Return the [X, Y] coordinate for the center point of the cell that contains the specified text.  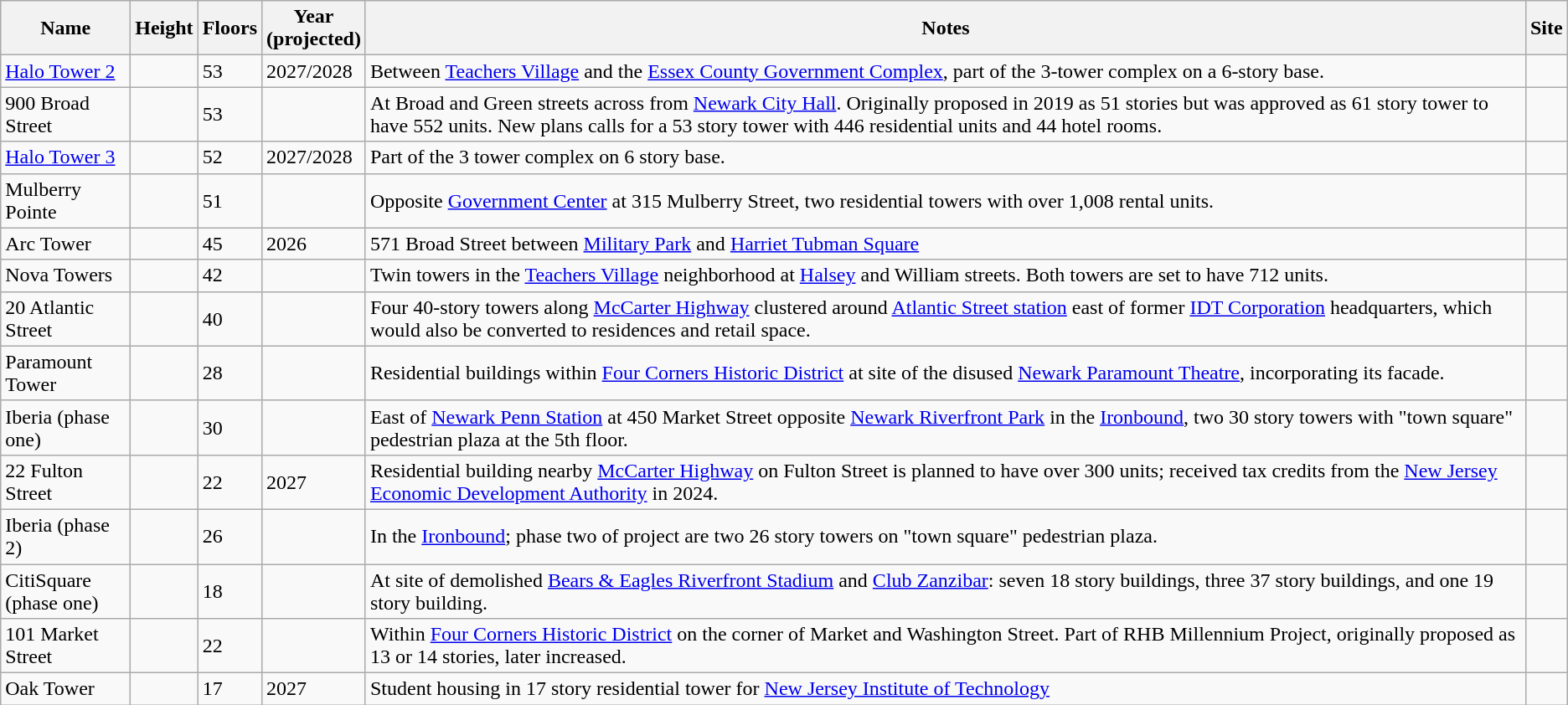
Halo Tower 3 [65, 157]
Floors [230, 28]
Mulberry Pointe [65, 201]
Opposite Government Center at 315 Mulberry Street, two residential towers with over 1,008 rental units. [945, 201]
900 Broad Street [65, 114]
42 [230, 275]
2026 [314, 244]
Year(projected) [314, 28]
Arc Tower [65, 244]
Paramount Tower [65, 373]
Notes [945, 28]
Name [65, 28]
Student housing in 17 story residential tower for New Jersey Institute of Technology [945, 689]
20 Atlantic Street [65, 318]
Iberia (phase one) [65, 427]
40 [230, 318]
52 [230, 157]
28 [230, 373]
22 Fulton Street [65, 482]
26 [230, 536]
Height [164, 28]
101 Market Street [65, 646]
In the Ironbound; phase two of project are two 26 story towers on "town square" pedestrian plaza. [945, 536]
Oak Tower [65, 689]
45 [230, 244]
Twin towers in the Teachers Village neighborhood at Halsey and William streets. Both towers are set to have 712 units. [945, 275]
CitiSquare(phase one) [65, 591]
571 Broad Street between Military Park and Harriet Tubman Square [945, 244]
Residential buildings within Four Corners Historic District at site of the disused Newark Paramount Theatre, incorporating its facade. [945, 373]
Halo Tower 2 [65, 71]
17 [230, 689]
30 [230, 427]
Site [1546, 28]
Part of the 3 tower complex on 6 story base. [945, 157]
51 [230, 201]
Nova Towers [65, 275]
Iberia (phase 2) [65, 536]
18 [230, 591]
Between Teachers Village and the Essex County Government Complex, part of the 3-tower complex on a 6-story base. [945, 71]
